Capture the cell that displays the provided text and extract its (X, Y) central coordinate. 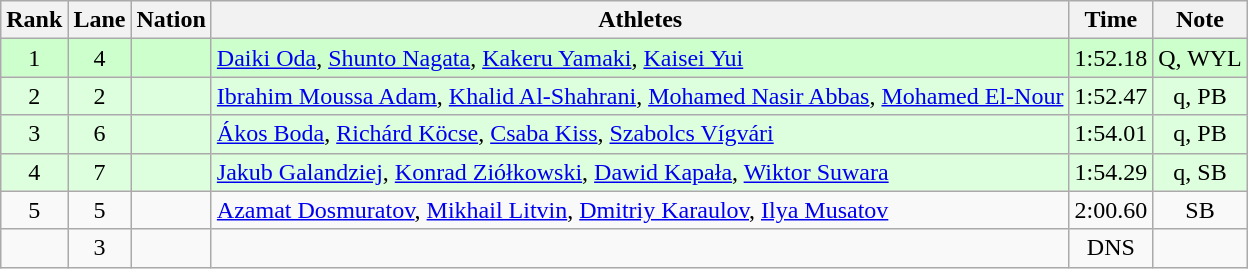
Ibrahim Moussa Adam, Khalid Al-Shahrani, Mohamed Nasir Abbas, Mohamed El-Nour (640, 96)
Rank (34, 20)
Daiki Oda, Shunto Nagata, Kakeru Yamaki, Kaisei Yui (640, 58)
Athletes (640, 20)
1 (34, 58)
Note (1200, 20)
1:52.47 (1111, 96)
Jakub Galandziej, Konrad Ziółkowski, Dawid Kapała, Wiktor Suwara (640, 172)
Azamat Dosmuratov, Mikhail Litvin, Dmitriy Karaulov, Ilya Musatov (640, 210)
SB (1200, 210)
1:52.18 (1111, 58)
Ákos Boda, Richárd Köcse, Csaba Kiss, Szabolcs Vígvári (640, 134)
Nation (171, 20)
6 (100, 134)
1:54.01 (1111, 134)
Q, WYL (1200, 58)
Time (1111, 20)
DNS (1111, 248)
7 (100, 172)
2:00.60 (1111, 210)
q, SB (1200, 172)
Lane (100, 20)
1:54.29 (1111, 172)
